For the text-containing cell, return its midpoint in (X, Y) coordinate format. 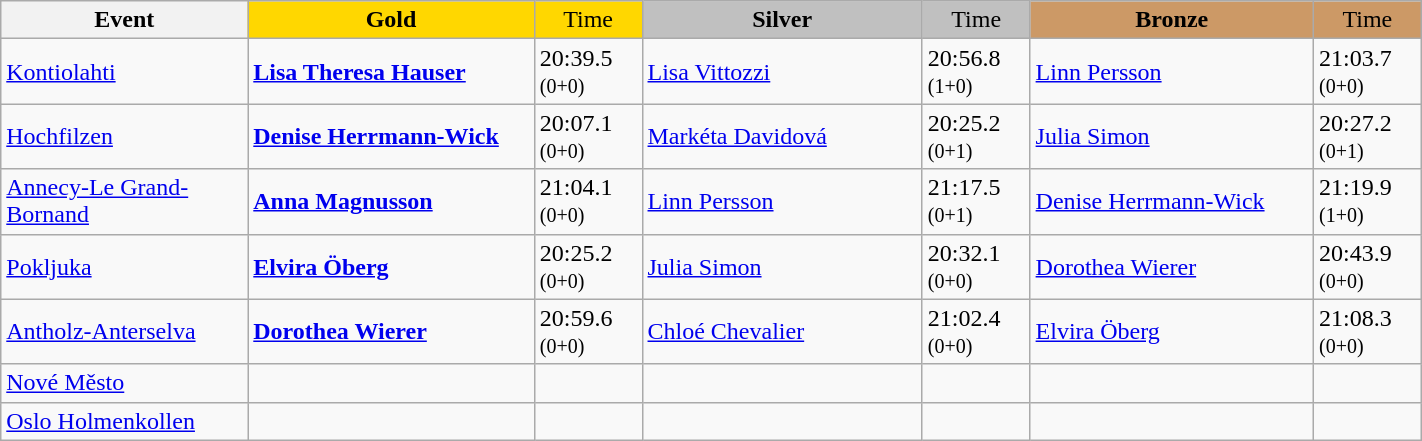
Gold (391, 20)
Pokljuka (124, 266)
Antholz-Anterselva (124, 332)
Anna Magnusson (391, 202)
21:03.7(0+0) (1367, 72)
20:07.1(0+0) (588, 136)
20:27.2(0+1) (1367, 136)
Bronze (1172, 20)
Hochfilzen (124, 136)
Event (124, 20)
20:25.2(0+1) (976, 136)
20:32.1(0+0) (976, 266)
Nové Město (124, 383)
Kontiolahti (124, 72)
21:02.4(0+0) (976, 332)
Annecy-Le Grand-Bornand (124, 202)
Chloé Chevalier (782, 332)
20:25.2(0+0) (588, 266)
Silver (782, 20)
20:56.8(1+0) (976, 72)
20:59.6(0+0) (588, 332)
20:43.9(0+0) (1367, 266)
21:19.9(1+0) (1367, 202)
Oslo Holmenkollen (124, 421)
Lisa Vittozzi (782, 72)
21:08.3(0+0) (1367, 332)
Lisa Theresa Hauser (391, 72)
Markéta Davidová (782, 136)
20:39.5(0+0) (588, 72)
21:17.5(0+1) (976, 202)
21:04.1(0+0) (588, 202)
